For the text-containing cell, return its midpoint in (X, Y) coordinate format. 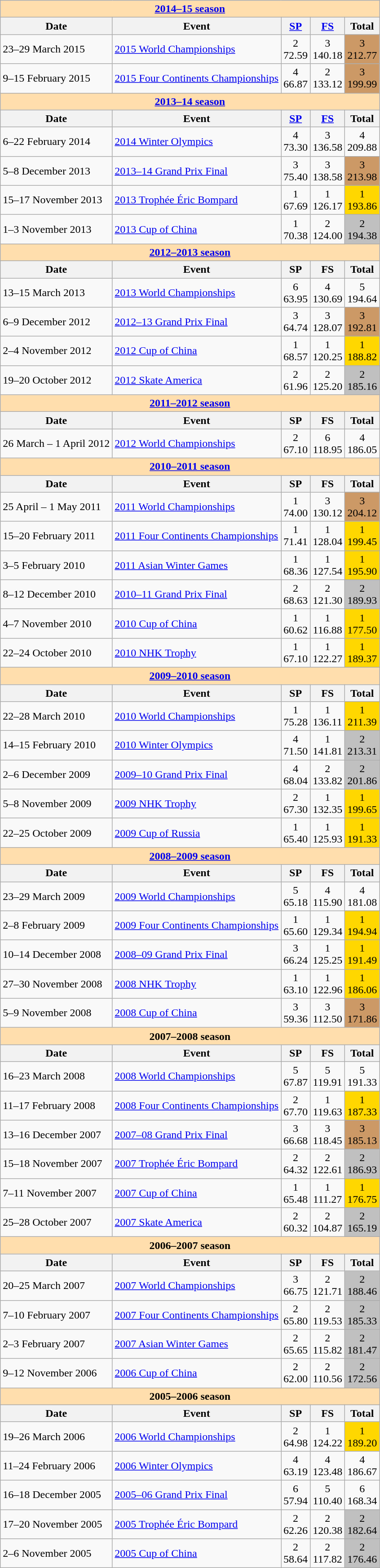
2015 World Championships (197, 49)
13–16 December 2007 (57, 1135)
1 177.50 (362, 624)
4 186.67 (362, 1465)
19–26 March 2006 (57, 1437)
5 194.64 (362, 293)
1 116.88 (328, 624)
22–24 October 2010 (57, 652)
2007 Asian Winter Games (197, 1344)
7–11 November 2007 (57, 1193)
6–9 December 2012 (57, 322)
2009 NHK Trophy (197, 804)
2009–2010 season (190, 676)
4–7 November 2010 (57, 624)
4 186.05 (362, 443)
2 62.00 (296, 1373)
2 64.98 (296, 1437)
3 66.24 (296, 955)
6 63.95 (296, 293)
3 64.74 (296, 322)
2009 Cup of Russia (197, 833)
1 132.35 (328, 804)
2005 Cup of China (197, 1553)
25–28 October 2007 (57, 1222)
26 March – 1 April 2012 (57, 443)
2014–15 season (190, 9)
2012–2013 season (190, 252)
2008 Four Continents Championships (197, 1105)
3 138.58 (328, 170)
2013–14 season (190, 101)
2–4 November 2012 (57, 351)
16–23 March 2008 (57, 1076)
5 65.18 (296, 896)
2 115.82 (328, 1344)
1 128.04 (328, 536)
2007 Skate America (197, 1222)
2007 World Championships (197, 1286)
5 119.91 (328, 1076)
10–14 December 2008 (57, 955)
2009–10 Grand Prix Final (197, 774)
3 212.77 (362, 49)
2013 Cup of China (197, 229)
5 110.40 (328, 1495)
19–20 October 2012 (57, 380)
1 125.25 (328, 955)
16–18 December 2005 (57, 1495)
14–15 February 2010 (57, 746)
2 67.70 (296, 1105)
17–20 November 2005 (57, 1524)
5 191.33 (362, 1076)
9–12 November 2006 (57, 1373)
1 199.65 (362, 804)
3 199.99 (362, 78)
2 64.32 (296, 1164)
1 119.63 (328, 1105)
2007–08 Grand Prix Final (197, 1135)
2008–09 Grand Prix Final (197, 955)
11–24 February 2006 (57, 1465)
1 126.17 (328, 200)
2008 World Championships (197, 1076)
23–29 March 2009 (57, 896)
2005 Trophée Éric Bompard (197, 1524)
3 213.98 (362, 170)
2 133.12 (328, 78)
2 185.16 (362, 380)
5–9 November 2008 (57, 1013)
1 187.33 (362, 1105)
1 65.40 (296, 833)
2006 World Championships (197, 1437)
4 68.04 (296, 774)
2007 Cup of China (197, 1193)
2011 World Championships (197, 507)
2–6 November 2005 (57, 1553)
1 65.48 (296, 1193)
1 68.36 (296, 565)
2006 Cup of China (197, 1373)
25 April – 1 May 2011 (57, 507)
1 199.45 (362, 536)
13–15 March 2013 (57, 293)
1 189.37 (362, 652)
3 118.45 (328, 1135)
1 65.60 (296, 925)
2 213.31 (362, 746)
1 71.41 (296, 536)
2 62.26 (296, 1524)
2 122.61 (328, 1164)
2 186.93 (362, 1164)
1 74.00 (296, 507)
1 191.33 (362, 833)
1 176.75 (362, 1193)
2008 NHK Trophy (197, 983)
2010–2011 season (190, 467)
23–29 March 2015 (57, 49)
2007–2008 season (190, 1036)
15–20 February 2011 (57, 536)
1 136.11 (328, 716)
2008 Cup of China (197, 1013)
3 204.12 (362, 507)
2 185.33 (362, 1315)
2 121.71 (328, 1286)
2 120.38 (328, 1524)
1 127.54 (328, 565)
9–15 February 2015 (57, 78)
6 57.94 (296, 1495)
6 168.34 (362, 1495)
1 189.20 (362, 1437)
2007 Trophée Éric Bompard (197, 1164)
2012–13 Grand Prix Final (197, 322)
4 209.88 (362, 142)
2015 Four Continents Championships (197, 78)
3 75.40 (296, 170)
1 195.90 (362, 565)
4 115.90 (328, 896)
2 124.00 (328, 229)
15–18 November 2007 (57, 1164)
2013–14 Grand Prix Final (197, 170)
1 191.49 (362, 955)
1 70.38 (296, 229)
15–17 November 2013 (57, 200)
2 125.20 (328, 380)
2012 World Championships (197, 443)
2 60.32 (296, 1222)
4 63.19 (296, 1465)
2010 World Championships (197, 716)
2–8 February 2009 (57, 925)
2013 Trophée Éric Bompard (197, 200)
3 130.12 (328, 507)
2 188.46 (362, 1286)
1 193.86 (362, 200)
4 73.30 (296, 142)
3–5 February 2010 (57, 565)
1 129.34 (328, 925)
2006 Winter Olympics (197, 1465)
4 71.50 (296, 746)
7–10 February 2007 (57, 1315)
1 141.81 (328, 746)
1 67.69 (296, 200)
2 68.63 (296, 594)
2010 Winter Olympics (197, 746)
2 181.47 (362, 1344)
1 125.93 (328, 833)
6–22 February 2014 (57, 142)
2 65.65 (296, 1344)
2 176.46 (362, 1553)
2014 Winter Olympics (197, 142)
2011 Asian Winter Games (197, 565)
2 201.86 (362, 774)
1 122.27 (328, 652)
27–30 November 2008 (57, 983)
4 181.08 (362, 896)
1 194.94 (362, 925)
1 63.10 (296, 983)
2 110.56 (328, 1373)
2–6 December 2009 (57, 774)
1 120.25 (328, 351)
1 186.06 (362, 983)
2013 World Championships (197, 293)
2 121.30 (328, 594)
2 165.19 (362, 1222)
3 66.75 (296, 1286)
3 59.36 (296, 1013)
4 66.87 (296, 78)
3 112.50 (328, 1013)
2005–2006 season (190, 1396)
1 211.39 (362, 716)
8–12 December 2010 (57, 594)
2 172.56 (362, 1373)
2 61.96 (296, 380)
4 123.48 (328, 1465)
22–28 March 2010 (57, 716)
2 67.10 (296, 443)
3 128.07 (328, 322)
2 117.82 (328, 1553)
2010 Cup of China (197, 624)
1 122.96 (328, 983)
5–8 December 2013 (57, 170)
22–25 October 2009 (57, 833)
1 67.10 (296, 652)
2012 Skate America (197, 380)
6 118.95 (328, 443)
1 124.22 (328, 1437)
2011–2012 season (190, 403)
5–8 November 2009 (57, 804)
11–17 February 2008 (57, 1105)
2 104.87 (328, 1222)
2 119.53 (328, 1315)
3 171.86 (362, 1013)
2006–2007 season (190, 1245)
2009 Four Continents Championships (197, 925)
5 67.87 (296, 1076)
1–3 November 2013 (57, 229)
2 72.59 (296, 49)
4 130.69 (328, 293)
1 188.82 (362, 351)
1 111.27 (328, 1193)
2011 Four Continents Championships (197, 536)
2 194.38 (362, 229)
2 189.93 (362, 594)
2010–11 Grand Prix Final (197, 594)
2 65.80 (296, 1315)
2 58.64 (296, 1553)
3 185.13 (362, 1135)
2 182.64 (362, 1524)
2007 Four Continents Championships (197, 1315)
1 60.62 (296, 624)
2–3 February 2007 (57, 1344)
3 192.81 (362, 322)
1 75.28 (296, 716)
2008–2009 season (190, 856)
2 133.82 (328, 774)
2005–06 Grand Prix Final (197, 1495)
3 66.68 (296, 1135)
3 136.58 (328, 142)
20–25 March 2007 (57, 1286)
3 140.18 (328, 49)
2 67.30 (296, 804)
2009 World Championships (197, 896)
2012 Cup of China (197, 351)
1 68.57 (296, 351)
2010 NHK Trophy (197, 652)
